Return [X, Y] of the center of cell containing provided text 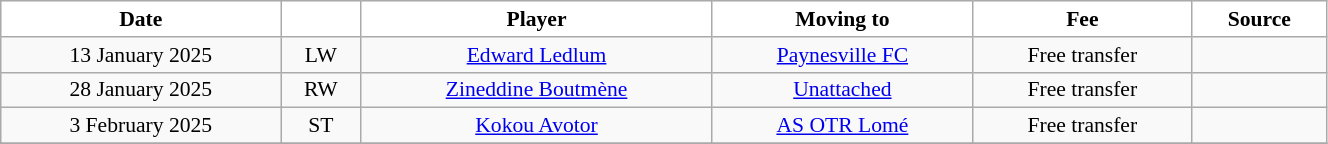
Source [1259, 19]
AS OTR Lomé [842, 126]
Paynesville FC [842, 55]
28 January 2025 [141, 90]
LW [321, 55]
Kokou Avotor [536, 126]
Unattached [842, 90]
Zineddine Boutmène [536, 90]
3 February 2025 [141, 126]
Date [141, 19]
Edward Ledlum [536, 55]
Fee [1083, 19]
Player [536, 19]
Moving to [842, 19]
ST [321, 126]
RW [321, 90]
13 January 2025 [141, 55]
